Capture the cell that displays the provided text and extract its [X, Y] central coordinate. 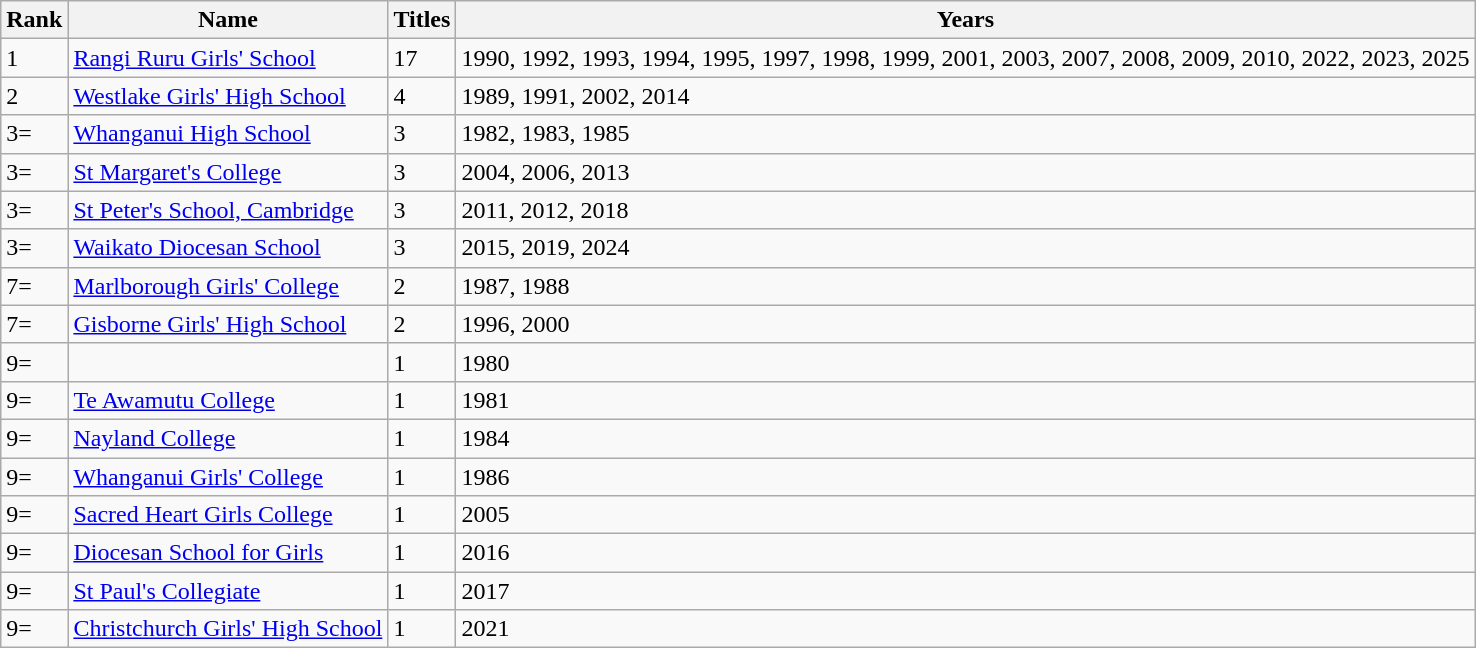
2004, 2006, 2013 [966, 172]
Rank [34, 20]
1984 [966, 438]
1980 [966, 362]
Name [228, 20]
1987, 1988 [966, 286]
Marlborough Girls' College [228, 286]
Whanganui Girls' College [228, 477]
2011, 2012, 2018 [966, 210]
1982, 1983, 1985 [966, 134]
Whanganui High School [228, 134]
Waikato Diocesan School [228, 248]
4 [422, 96]
2005 [966, 515]
St Margaret's College [228, 172]
Gisborne Girls' High School [228, 324]
Christchurch Girls' High School [228, 629]
Westlake Girls' High School [228, 96]
Years [966, 20]
2015, 2019, 2024 [966, 248]
St Paul's Collegiate [228, 591]
Te Awamutu College [228, 400]
Nayland College [228, 438]
Titles [422, 20]
1990, 1992, 1993, 1994, 1995, 1997, 1998, 1999, 2001, 2003, 2007, 2008, 2009, 2010, 2022, 2023, 2025 [966, 58]
1981 [966, 400]
2021 [966, 629]
1996, 2000 [966, 324]
1989, 1991, 2002, 2014 [966, 96]
Diocesan School for Girls [228, 553]
2017 [966, 591]
St Peter's School, Cambridge [228, 210]
Sacred Heart Girls College [228, 515]
1986 [966, 477]
2016 [966, 553]
Rangi Ruru Girls' School [228, 58]
17 [422, 58]
